Scan for the cell matching the given text and deliver its [X, Y] coordinate at center. 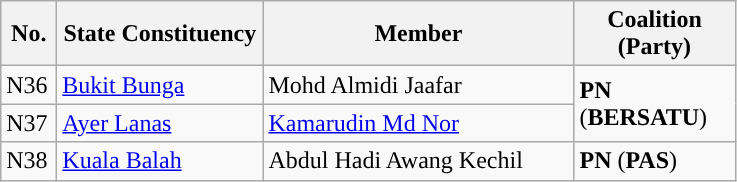
No. [29, 34]
Bukit Bunga [160, 85]
N38 [29, 161]
N37 [29, 123]
PN (PAS) [654, 161]
PN (BERSATU) [654, 104]
State Constituency [160, 34]
Ayer Lanas [160, 123]
Mohd Almidi Jaafar [418, 85]
Abdul Hadi Awang Kechil [418, 161]
Member [418, 34]
Coalition (Party) [654, 34]
Kamarudin Md Nor [418, 123]
Kuala Balah [160, 161]
N36 [29, 85]
